From the cell containing the given text, extract its center point as [X, Y] coordinate. 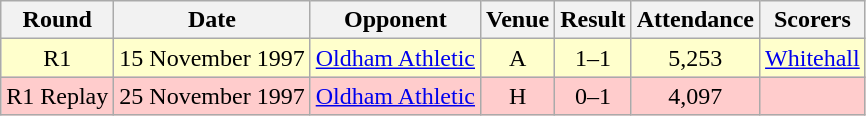
Result [593, 20]
Scorers [813, 20]
15 November 1997 [212, 58]
25 November 1997 [212, 96]
Round [58, 20]
5,253 [695, 58]
R1 Replay [58, 96]
A [518, 58]
Opponent [395, 20]
Whitehall [813, 58]
0–1 [593, 96]
Date [212, 20]
Venue [518, 20]
4,097 [695, 96]
Attendance [695, 20]
1–1 [593, 58]
R1 [58, 58]
H [518, 96]
